Return the [X, Y] coordinate for the center point of the cell that contains the specified text.  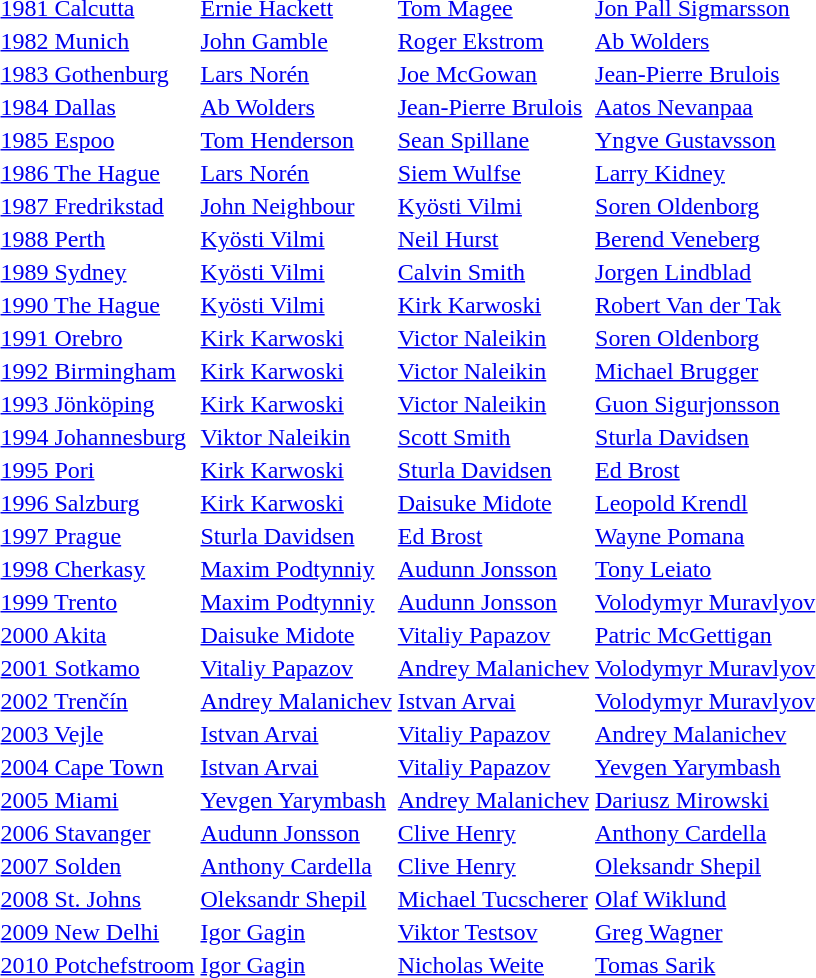
Roger Ekstrom [493, 41]
Yevgen Yarymbash [296, 800]
Viktor Testsov [493, 932]
Jean-Pierre Brulois [493, 107]
Oleksandr Shepil [296, 899]
Igor Gagin [296, 932]
John Neighbour [296, 206]
John Gamble [296, 41]
Sean Spillane [493, 140]
Ed Brost [493, 536]
Scott Smith [493, 437]
Tom Henderson [296, 140]
Viktor Naleikin [296, 437]
Calvin Smith [493, 272]
Ab Wolders [296, 107]
Anthony Cardella [296, 866]
Siem Wulfse [493, 173]
Neil Hurst [493, 239]
Joe McGowan [493, 74]
Michael Tucscherer [493, 899]
